Identify which cell holds the provided text, then report its (x, y) central coordinate. 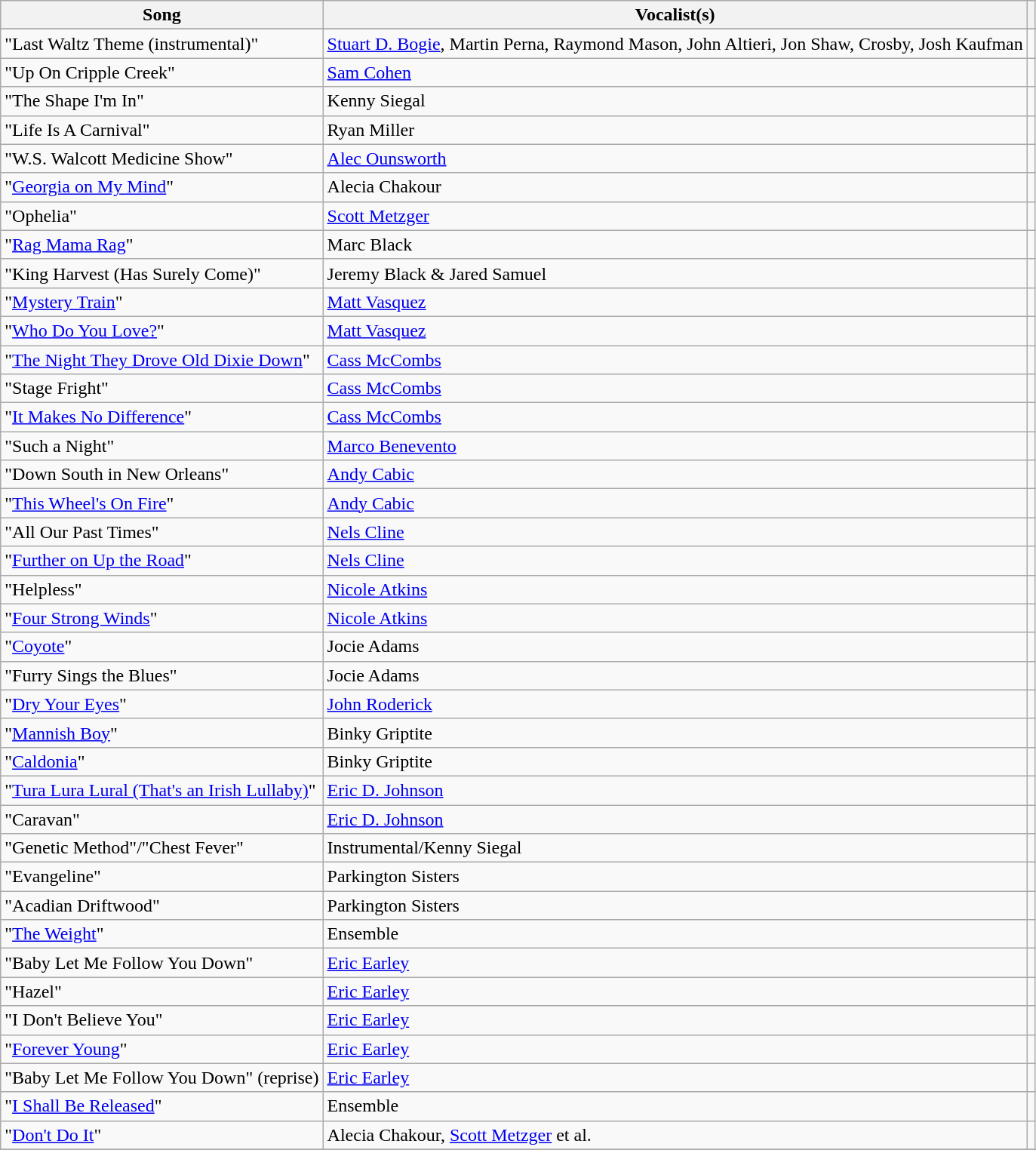
Song (161, 15)
Instrumental/Kenny Siegal (675, 848)
"This Wheel's On Fire" (161, 503)
"Mannish Boy" (161, 733)
"Evangeline" (161, 877)
"W.S. Walcott Medicine Show" (161, 158)
"Four Strong Winds" (161, 618)
"Stage Fright" (161, 389)
"Rag Mama Rag" (161, 244)
"Down South in New Orleans" (161, 475)
"It Makes No Difference" (161, 417)
"Tura Lura Lural (That's an Irish Lullaby)" (161, 790)
Alec Ounsworth (675, 158)
"Mystery Train" (161, 302)
Alecia Chakour (675, 187)
"Baby Let Me Follow You Down" (reprise) (161, 1078)
"Helpless" (161, 589)
"Don't Do It" (161, 1135)
"Furry Sings the Blues" (161, 675)
John Roderick (675, 704)
"Dry Your Eyes" (161, 704)
Stuart D. Bogie, Martin Perna, Raymond Mason, John Altieri, Jon Shaw, Crosby, Josh Kaufman (675, 44)
"Life Is A Carnival" (161, 130)
"Baby Let Me Follow You Down" (161, 963)
"Coyote" (161, 647)
"Georgia on My Mind" (161, 187)
"All Our Past Times" (161, 532)
"The Weight" (161, 934)
"Genetic Method"/"Chest Fever" (161, 848)
"Ophelia" (161, 216)
"Such a Night" (161, 446)
"I Don't Believe You" (161, 1020)
"Caldonia" (161, 761)
"I Shall Be Released" (161, 1106)
Jeremy Black & Jared Samuel (675, 273)
"Forever Young" (161, 1049)
Ryan Miller (675, 130)
"Caravan" (161, 819)
"Who Do You Love?" (161, 331)
"King Harvest (Has Surely Come)" (161, 273)
"Acadian Driftwood" (161, 906)
Sam Cohen (675, 72)
Alecia Chakour, Scott Metzger et al. (675, 1135)
"The Shape I'm In" (161, 101)
"Hazel" (161, 992)
"Up On Cripple Creek" (161, 72)
"The Night They Drove Old Dixie Down" (161, 360)
Marco Benevento (675, 446)
Vocalist(s) (675, 15)
Kenny Siegal (675, 101)
Scott Metzger (675, 216)
Marc Black (675, 244)
"Further on Up the Road" (161, 561)
"Last Waltz Theme (instrumental)" (161, 44)
